Return (X, Y) of the center of cell containing provided text 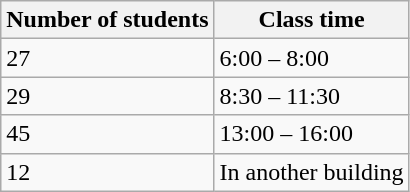
29 (108, 96)
13:00 – 16:00 (312, 134)
27 (108, 58)
Class time (312, 20)
12 (108, 172)
45 (108, 134)
In another building (312, 172)
Number of students (108, 20)
8:30 – 11:30 (312, 96)
6:00 – 8:00 (312, 58)
